Search for the cell housing the specified text and yield its (x, y) center coordinate. 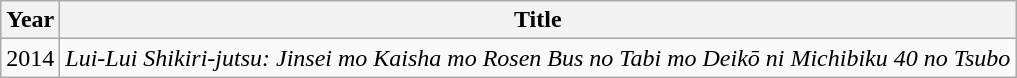
Lui-Lui Shikiri-jutsu: Jinsei mo Kaisha mo Rosen Bus no Tabi mo Deikō ni Michibiku 40 no Tsubo (538, 58)
Year (30, 20)
2014 (30, 58)
Title (538, 20)
